Search for the cell housing the specified text and yield its [x, y] center coordinate. 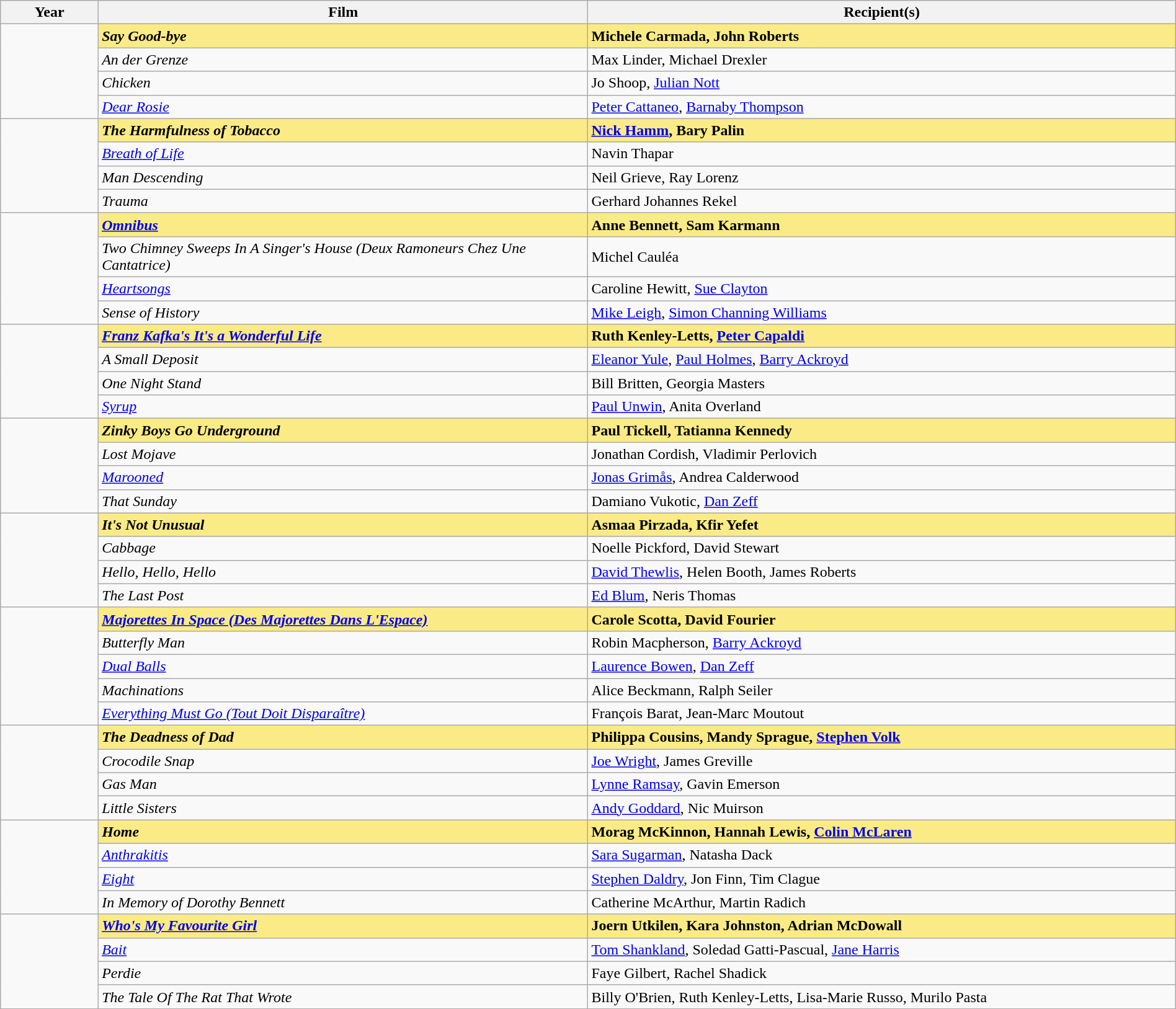
Lynne Ramsay, Gavin Emerson [882, 785]
The Tale Of The Rat That Wrote [344, 997]
Heartsongs [344, 288]
Ruth Kenley-Letts, Peter Capaldi [882, 336]
Robin Macpherson, Barry Ackroyd [882, 642]
Bait [344, 949]
Jonas Grimås, Andrea Calderwood [882, 478]
Jo Shoop, Julian Nott [882, 83]
Joe Wright, James Greville [882, 761]
Catherine McArthur, Martin Radich [882, 902]
Butterfly Man [344, 642]
Paul Unwin, Anita Overland [882, 407]
Lost Mojave [344, 454]
Gas Man [344, 785]
Recipient(s) [882, 12]
David Thewlis, Helen Booth, James Roberts [882, 572]
Ed Blum, Neris Thomas [882, 595]
Alice Beckmann, Ralph Seiler [882, 690]
Franz Kafka's It's a Wonderful Life [344, 336]
Joern Utkilen, Kara Johnston, Adrian McDowall [882, 926]
Caroline Hewitt, Sue Clayton [882, 288]
Bill Britten, Georgia Masters [882, 383]
Damiano Vukotic, Dan Zeff [882, 501]
Stephen Daldry, Jon Finn, Tim Clague [882, 879]
Crocodile Snap [344, 761]
Faye Gilbert, Rachel Shadick [882, 973]
Neil Grieve, Ray Lorenz [882, 177]
Billy O'Brien, Ruth Kenley-Letts, Lisa-Marie Russo, Murilo Pasta [882, 997]
Say Good-bye [344, 36]
Anne Bennett, Sam Karmann [882, 224]
François Barat, Jean-Marc Moutout [882, 714]
Breath of Life [344, 154]
Jonathan Cordish, Vladimir Perlovich [882, 454]
The Deadness of Dad [344, 737]
Perdie [344, 973]
One Night Stand [344, 383]
Hello, Hello, Hello [344, 572]
Tom Shankland, Soledad Gatti-Pascual, Jane Harris [882, 949]
Little Sisters [344, 808]
Chicken [344, 83]
Asmaa Pirzada, Kfir Yefet [882, 525]
Home [344, 832]
Marooned [344, 478]
Michele Carmada, John Roberts [882, 36]
Peter Cattaneo, Barnaby Thompson [882, 107]
Machinations [344, 690]
Philippa Cousins, Mandy Sprague, Stephen Volk [882, 737]
Man Descending [344, 177]
Noelle Pickford, David Stewart [882, 548]
Everything Must Go (Tout Doit Disparaître) [344, 714]
An der Grenze [344, 60]
Michel Cauléa [882, 257]
Morag McKinnon, Hannah Lewis, Colin McLaren [882, 832]
In Memory of Dorothy Bennett [344, 902]
Dear Rosie [344, 107]
Eleanor Yule, Paul Holmes, Barry Ackroyd [882, 360]
Syrup [344, 407]
Navin Thapar [882, 154]
Eight [344, 879]
The Last Post [344, 595]
Sense of History [344, 312]
Mike Leigh, Simon Channing Williams [882, 312]
Two Chimney Sweeps In A Singer's House (Deux Ramoneurs Chez Une Cantatrice) [344, 257]
The Harmfulness of Tobacco [344, 130]
Carole Scotta, David Fourier [882, 619]
Film [344, 12]
Max Linder, Michael Drexler [882, 60]
Laurence Bowen, Dan Zeff [882, 666]
Sara Sugarman, Natasha Dack [882, 855]
Andy Goddard, Nic Muirson [882, 808]
Nick Hamm, Bary Palin [882, 130]
Who's My Favourite Girl [344, 926]
It's Not Unusual [344, 525]
Omnibus [344, 224]
Year [50, 12]
Paul Tickell, Tatianna Kennedy [882, 430]
Zinky Boys Go Underground [344, 430]
Majorettes In Space (Des Majorettes Dans L'Espace) [344, 619]
A Small Deposit [344, 360]
Anthrakitis [344, 855]
Dual Balls [344, 666]
Trauma [344, 201]
That Sunday [344, 501]
Gerhard Johannes Rekel [882, 201]
Cabbage [344, 548]
